Detect which cell encompasses the target text, then output its [X, Y] center coordinate. 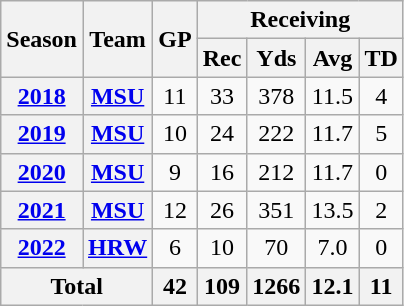
33 [222, 96]
16 [222, 172]
26 [222, 210]
5 [381, 134]
2021 [42, 210]
378 [276, 96]
212 [276, 172]
351 [276, 210]
2022 [42, 248]
11.5 [332, 96]
Yds [276, 58]
222 [276, 134]
2019 [42, 134]
TD [381, 58]
2 [381, 210]
Season [42, 39]
7.0 [332, 248]
6 [175, 248]
HRW [117, 248]
1266 [276, 286]
24 [222, 134]
Receiving [300, 20]
9 [175, 172]
GP [175, 39]
Rec [222, 58]
109 [222, 286]
13.5 [332, 210]
12.1 [332, 286]
12 [175, 210]
Avg [332, 58]
42 [175, 286]
2018 [42, 96]
4 [381, 96]
70 [276, 248]
2020 [42, 172]
Team [117, 39]
Total [77, 286]
